Locate the cell with the specified text and output its (x, y) center coordinate. 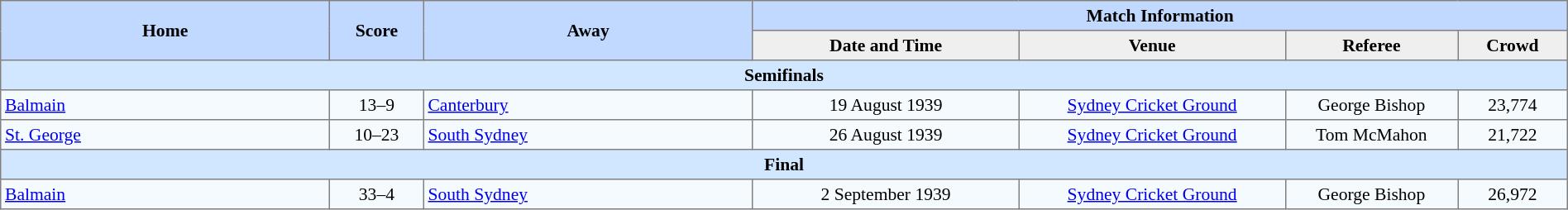
Score (377, 31)
Semifinals (784, 75)
21,722 (1513, 135)
Canterbury (588, 105)
Match Information (1159, 16)
19 August 1939 (886, 105)
33–4 (377, 194)
Home (165, 31)
26,972 (1513, 194)
Referee (1371, 45)
10–23 (377, 135)
Crowd (1513, 45)
Tom McMahon (1371, 135)
2 September 1939 (886, 194)
Away (588, 31)
Final (784, 165)
26 August 1939 (886, 135)
Venue (1152, 45)
23,774 (1513, 105)
St. George (165, 135)
Date and Time (886, 45)
13–9 (377, 105)
